For the text-containing cell, return its midpoint in [X, Y] coordinate format. 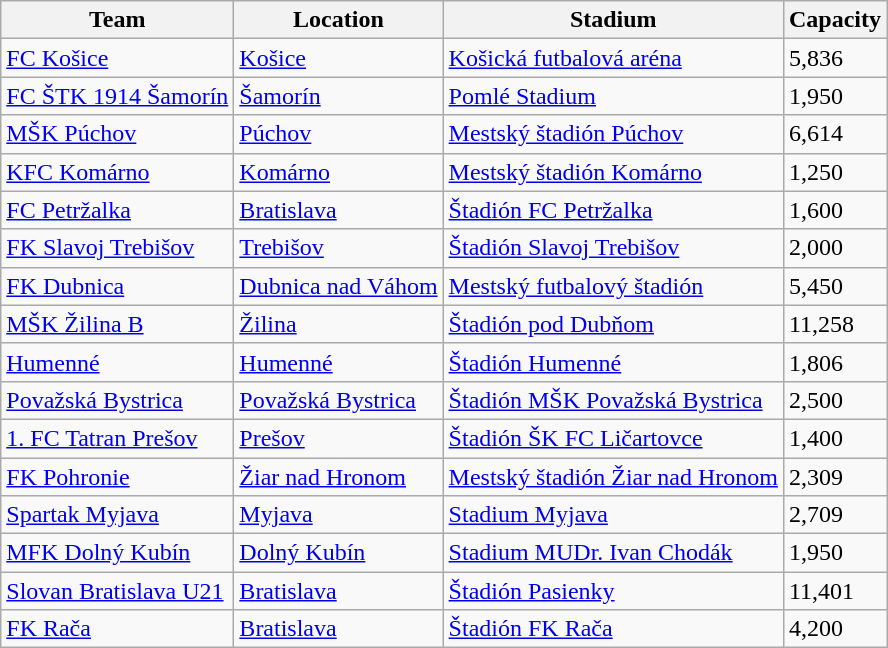
Komárno [338, 172]
Prešov [338, 438]
FK Pohronie [118, 477]
Štadión Humenné [613, 362]
FC Košice [118, 58]
FK Rača [118, 629]
Košická futbalová aréna [613, 58]
1,250 [834, 172]
FK Slavoj Trebišov [118, 248]
11,258 [834, 324]
1,806 [834, 362]
Štadión FK Rača [613, 629]
2,000 [834, 248]
4,200 [834, 629]
2,500 [834, 400]
MŠK Žilina B [118, 324]
Spartak Myjava [118, 515]
FC Petržalka [118, 210]
Stadium MUDr. Ivan Chodák [613, 553]
MŠK Púchov [118, 134]
Myjava [338, 515]
Štadión Slavoj Trebišov [613, 248]
Mestský štadión Komárno [613, 172]
2,309 [834, 477]
Capacity [834, 20]
6,614 [834, 134]
Dubnica nad Váhom [338, 286]
1,600 [834, 210]
Location [338, 20]
5,836 [834, 58]
Šamorín [338, 96]
Stadium Myjava [613, 515]
FK Dubnica [118, 286]
MFK Dolný Kubín [118, 553]
KFC Komárno [118, 172]
Štadión FC Petržalka [613, 210]
Košice [338, 58]
Mestský futbalový štadión [613, 286]
Štadión Pasienky [613, 591]
11,401 [834, 591]
Štadión pod Dubňom [613, 324]
Mestský štadión Púchov [613, 134]
Slovan Bratislava U21 [118, 591]
Pomlé Stadium [613, 96]
Mestský štadión Žiar nad Hronom [613, 477]
Dolný Kubín [338, 553]
Štadión MŠK Považská Bystrica [613, 400]
Žilina [338, 324]
5,450 [834, 286]
Púchov [338, 134]
Štadión ŠK FC Ličartovce [613, 438]
Žiar nad Hronom [338, 477]
Trebišov [338, 248]
FC ŠTK 1914 Šamorín [118, 96]
1,400 [834, 438]
2,709 [834, 515]
1. FC Tatran Prešov [118, 438]
Stadium [613, 20]
Team [118, 20]
